For the text-containing cell, return its midpoint in [x, y] coordinate format. 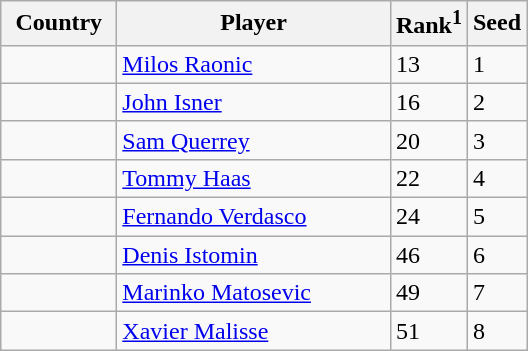
51 [428, 331]
13 [428, 64]
20 [428, 140]
3 [496, 140]
16 [428, 102]
8 [496, 331]
Rank1 [428, 24]
Tommy Haas [254, 178]
46 [428, 255]
6 [496, 255]
Country [59, 24]
Sam Querrey [254, 140]
Player [254, 24]
7 [496, 293]
Seed [496, 24]
4 [496, 178]
John Isner [254, 102]
Fernando Verdasco [254, 217]
5 [496, 217]
49 [428, 293]
Marinko Matosevic [254, 293]
24 [428, 217]
Xavier Malisse [254, 331]
2 [496, 102]
Milos Raonic [254, 64]
Denis Istomin [254, 255]
1 [496, 64]
22 [428, 178]
